Output the (x, y) coordinate of the center of the cell containing the given text.  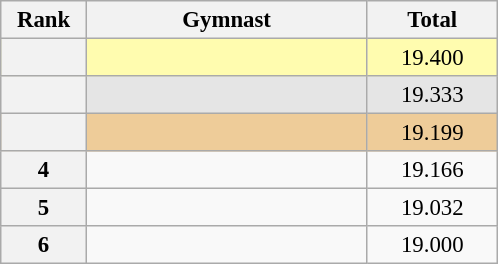
6 (44, 245)
19.166 (432, 170)
19.000 (432, 245)
19.333 (432, 95)
19.032 (432, 208)
5 (44, 208)
Rank (44, 20)
19.199 (432, 133)
19.400 (432, 58)
4 (44, 170)
Total (432, 20)
Gymnast (226, 20)
